Scan for the cell matching the given text and deliver its [x, y] coordinate at center. 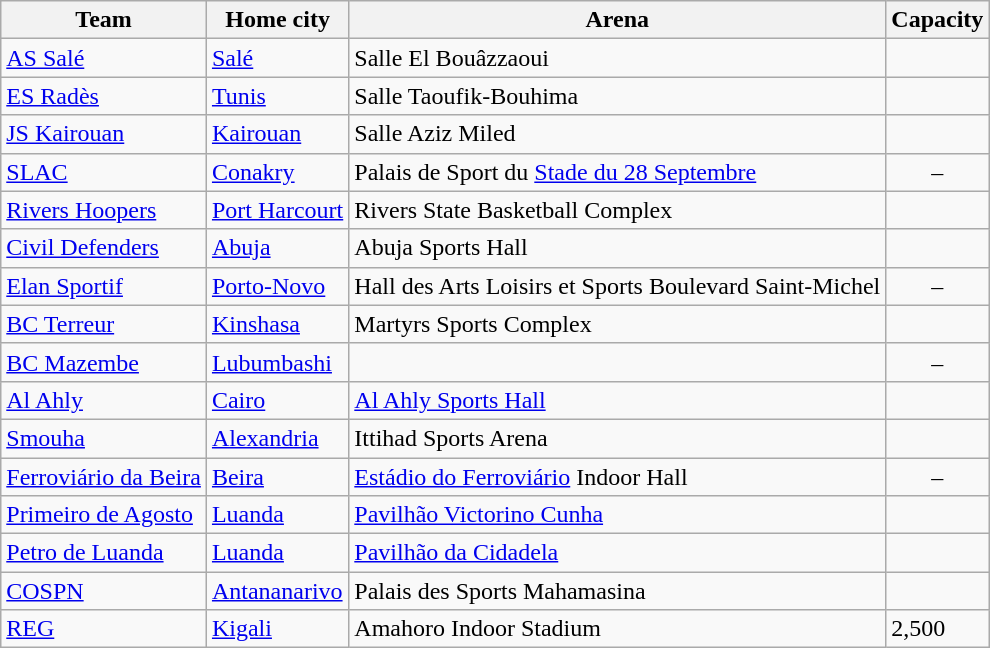
Arena [618, 20]
Hall des Arts Loisirs et Sports Boulevard Saint-Michel [618, 286]
BC Mazembe [104, 362]
REG [104, 629]
Beira [277, 477]
Martyrs Sports Complex [618, 324]
Petro de Luanda [104, 553]
Smouha [104, 438]
Abuja [277, 248]
Pavilhão da Cidadela [618, 553]
Al Ahly Sports Hall [618, 400]
AS Salé [104, 58]
Pavilhão Victorino Cunha [618, 515]
Rivers Hoopers [104, 210]
Capacity [938, 20]
BC Terreur [104, 324]
Kigali [277, 629]
Conakry [277, 172]
Porto-Novo [277, 286]
Home city [277, 20]
Salle El Bouâzzaoui [618, 58]
Al Ahly [104, 400]
Lubumbashi [277, 362]
Primeiro de Agosto [104, 515]
Team [104, 20]
Salle Aziz Miled [618, 134]
Alexandria [277, 438]
Civil Defenders [104, 248]
Kairouan [277, 134]
Tunis [277, 96]
Palais de Sport du Stade du 28 Septembre [618, 172]
Cairo [277, 400]
Ittihad Sports Arena [618, 438]
Salle Taoufik-Bouhima [618, 96]
Kinshasa [277, 324]
Ferroviário da Beira [104, 477]
Palais des Sports Mahamasina [618, 591]
Abuja Sports Hall [618, 248]
Salé [277, 58]
Estádio do Ferroviário Indoor Hall [618, 477]
Amahoro Indoor Stadium [618, 629]
COSPN [104, 591]
Rivers State Basketball Complex [618, 210]
SLAC [104, 172]
Port Harcourt [277, 210]
JS Kairouan [104, 134]
2,500 [938, 629]
ES Radès [104, 96]
Elan Sportif [104, 286]
Antananarivo [277, 591]
